Find where the given text appears and provide that cell's center as [X, Y] coordinate. 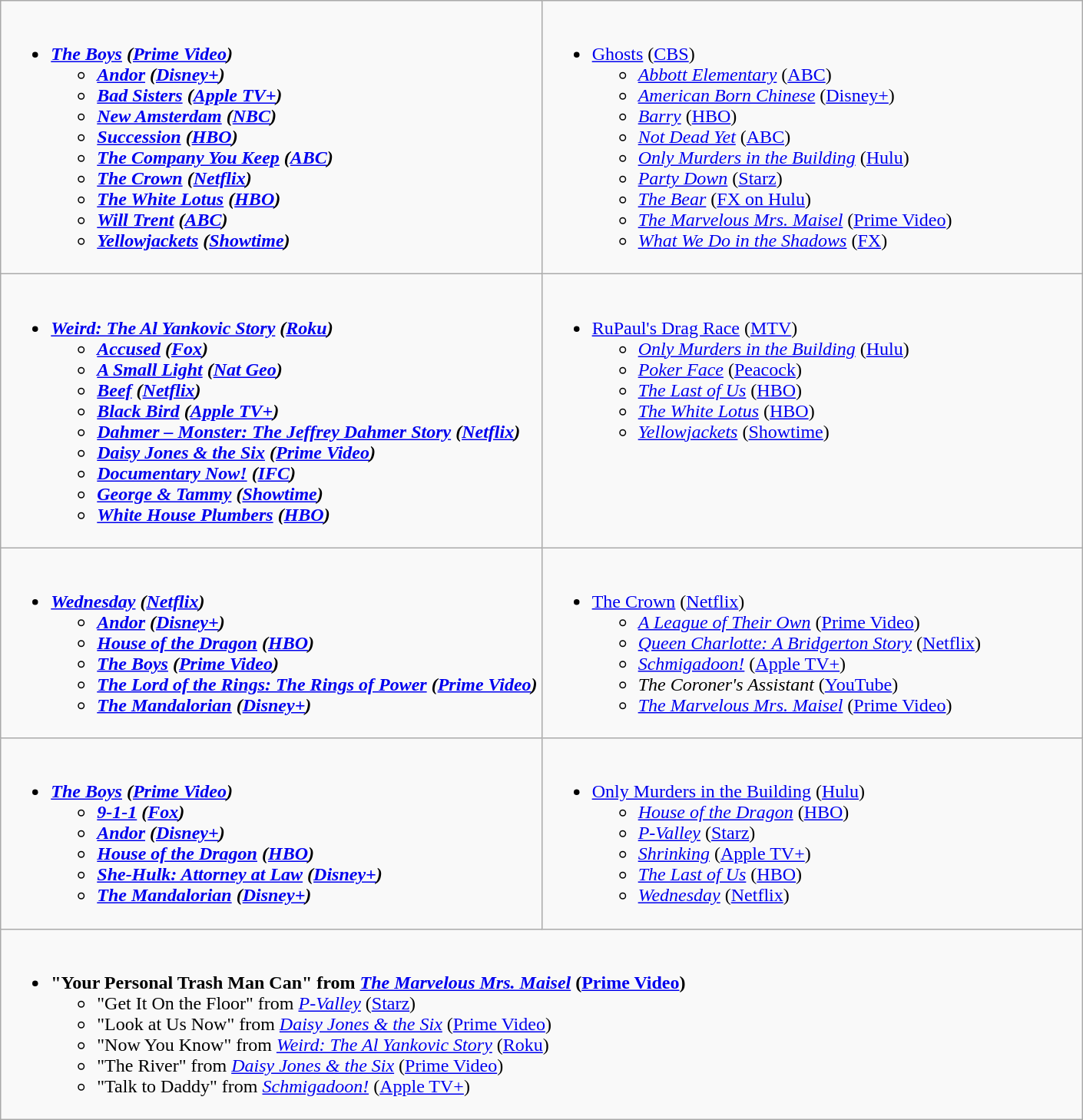
The Boys (Prime Video)9-1-1 (Fox)Andor (Disney+)House of the Dragon (HBO)She-Hulk: Attorney at Law (Disney+)The Mandalorian (Disney+) [271, 833]
Only Murders in the Building (Hulu)House of the Dragon (HBO)P-Valley (Starz)Shrinking (Apple TV+)The Last of Us (HBO)Wednesday (Netflix) [812, 833]
RuPaul's Drag Race (MTV)Only Murders in the Building (Hulu)Poker Face (Peacock)The Last of Us (HBO)The White Lotus (HBO)Yellowjackets (Showtime) [812, 411]
